Search for the cell housing the specified text and yield its [x, y] center coordinate. 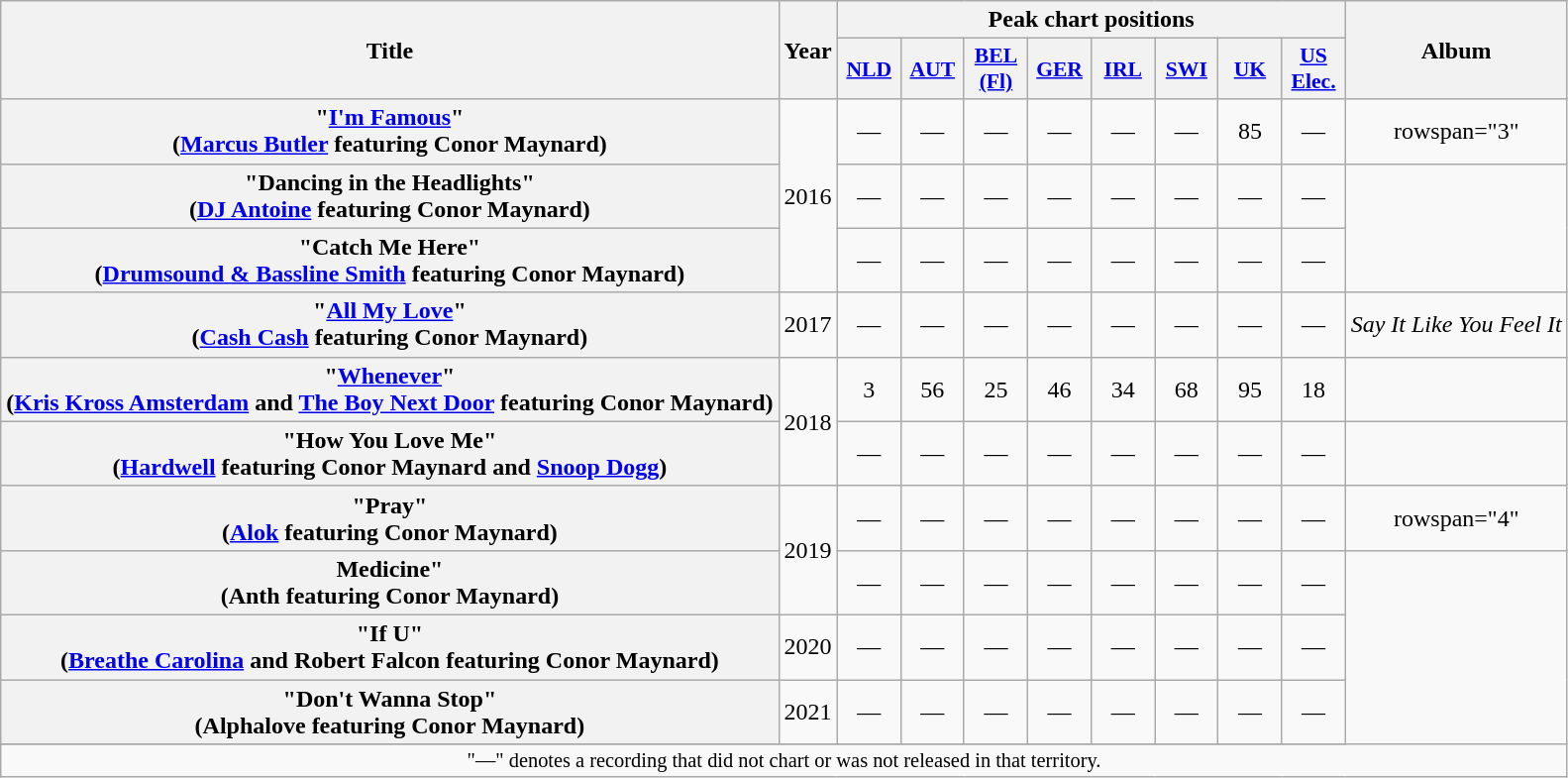
2019 [808, 550]
"Don't Wanna Stop" (Alphalove featuring Conor Maynard) [390, 712]
Album [1456, 50]
2017 [808, 325]
Peak chart positions [1092, 20]
GER [1060, 69]
rowspan="3" [1456, 131]
"Pray" (Alok featuring Conor Maynard) [390, 517]
"Whenever" (Kris Kross Amsterdam and The Boy Next Door featuring Conor Maynard) [390, 389]
rowspan="4" [1456, 517]
2018 [808, 421]
3 [869, 389]
UK [1250, 69]
"If U" (Breathe Carolina and Robert Falcon featuring Conor Maynard) [390, 646]
Year [808, 50]
"I'm Famous"(Marcus Butler featuring Conor Maynard) [390, 131]
95 [1250, 389]
"Dancing in the Headlights"(DJ Antoine featuring Conor Maynard) [390, 196]
"How You Love Me"(Hardwell featuring Conor Maynard and Snoop Dogg) [390, 454]
AUT [932, 69]
68 [1187, 389]
SWI [1187, 69]
2016 [808, 196]
Title [390, 50]
"All My Love"(Cash Cash featuring Conor Maynard) [390, 325]
USElec. [1313, 69]
46 [1060, 389]
25 [995, 389]
2020 [808, 646]
56 [932, 389]
Say It Like You Feel It [1456, 325]
"Catch Me Here"(Drumsound & Bassline Smith featuring Conor Maynard) [390, 260]
NLD [869, 69]
IRL [1123, 69]
"—" denotes a recording that did not chart or was not released in that territory. [784, 761]
18 [1313, 389]
85 [1250, 131]
34 [1123, 389]
Medicine" (Anth featuring Conor Maynard) [390, 583]
BEL (Fl) [995, 69]
2021 [808, 712]
